Determine the [X, Y] coordinate at the center of the cell enclosing the given text.  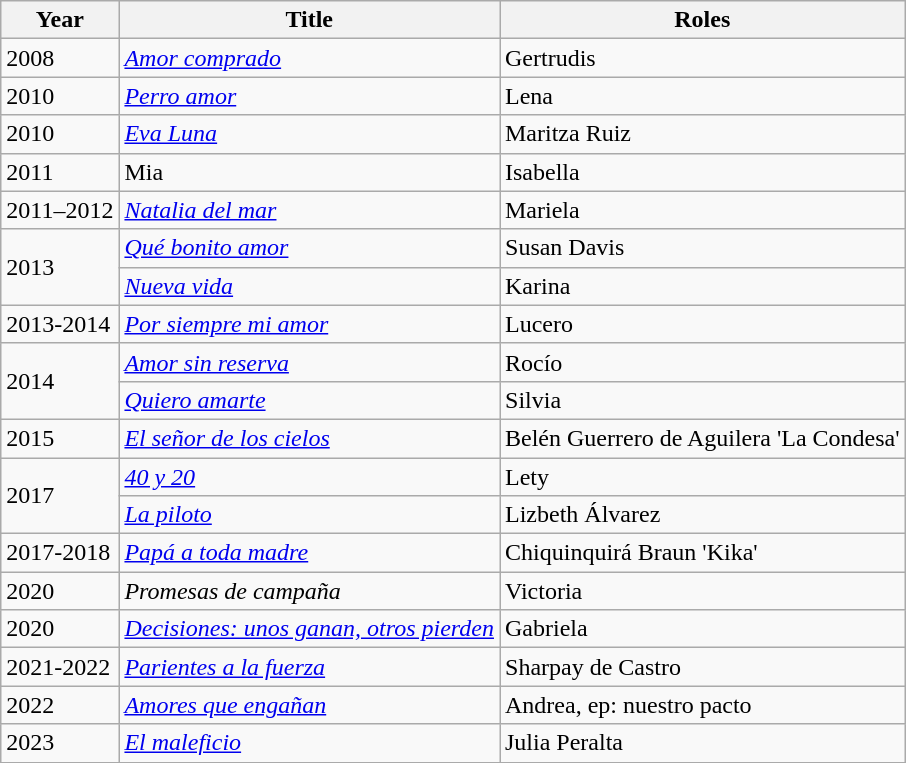
2021-2022 [60, 667]
Papá a toda madre [310, 553]
2023 [60, 743]
2014 [60, 381]
Victoria [703, 591]
2013 [60, 267]
Natalia del mar [310, 210]
Gertrudis [703, 58]
40 y 20 [310, 477]
Belén Guerrero de Aguilera 'La Condesa' [703, 438]
2011–2012 [60, 210]
Mariela [703, 210]
El señor de los cielos [310, 438]
Chiquinquirá Braun 'Kika' [703, 553]
2013-2014 [60, 324]
Isabella [703, 172]
Qué bonito amor [310, 248]
Amor sin reserva [310, 362]
Decisiones: unos ganan, otros pierden [310, 629]
Julia Peralta [703, 743]
Gabriela [703, 629]
Lizbeth Álvarez [703, 515]
Lucero [703, 324]
Title [310, 20]
2015 [60, 438]
Karina [703, 286]
Year [60, 20]
Perro amor [310, 96]
Parientes a la fuerza [310, 667]
2008 [60, 58]
Maritza Ruiz [703, 134]
Susan Davis [703, 248]
Amor comprado [310, 58]
2017 [60, 496]
La piloto [310, 515]
2011 [60, 172]
Quiero amarte [310, 400]
Por siempre mi amor [310, 324]
Rocío [703, 362]
Sharpay de Castro [703, 667]
Nueva vida [310, 286]
Mia [310, 172]
Amores que engañan [310, 705]
Promesas de campaña [310, 591]
El maleficio [310, 743]
Roles [703, 20]
2017-2018 [60, 553]
Lety [703, 477]
Silvia [703, 400]
2022 [60, 705]
Eva Luna [310, 134]
Andrea, ep: nuestro pacto [703, 705]
Lena [703, 96]
